Return the (X, Y) coordinate for the center point of the cell that contains the specified text.  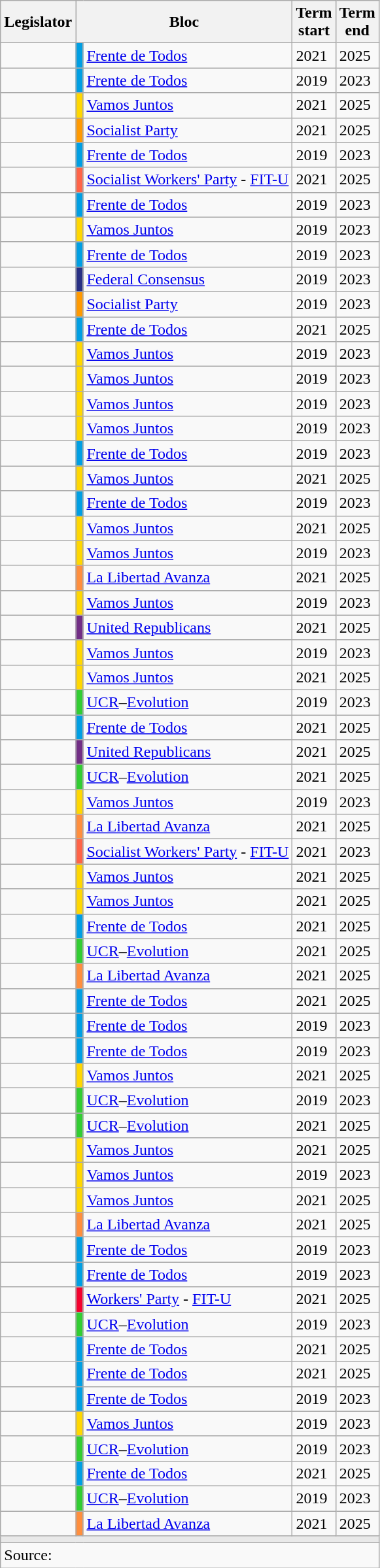
Federal Consensus (188, 279)
Legislator (38, 22)
Termend (357, 22)
Termstart (314, 22)
Workers' Party - FIT-U (188, 1299)
Source: (190, 1556)
Bloc (184, 22)
